Locate the cell with the specified text and output its [X, Y] center coordinate. 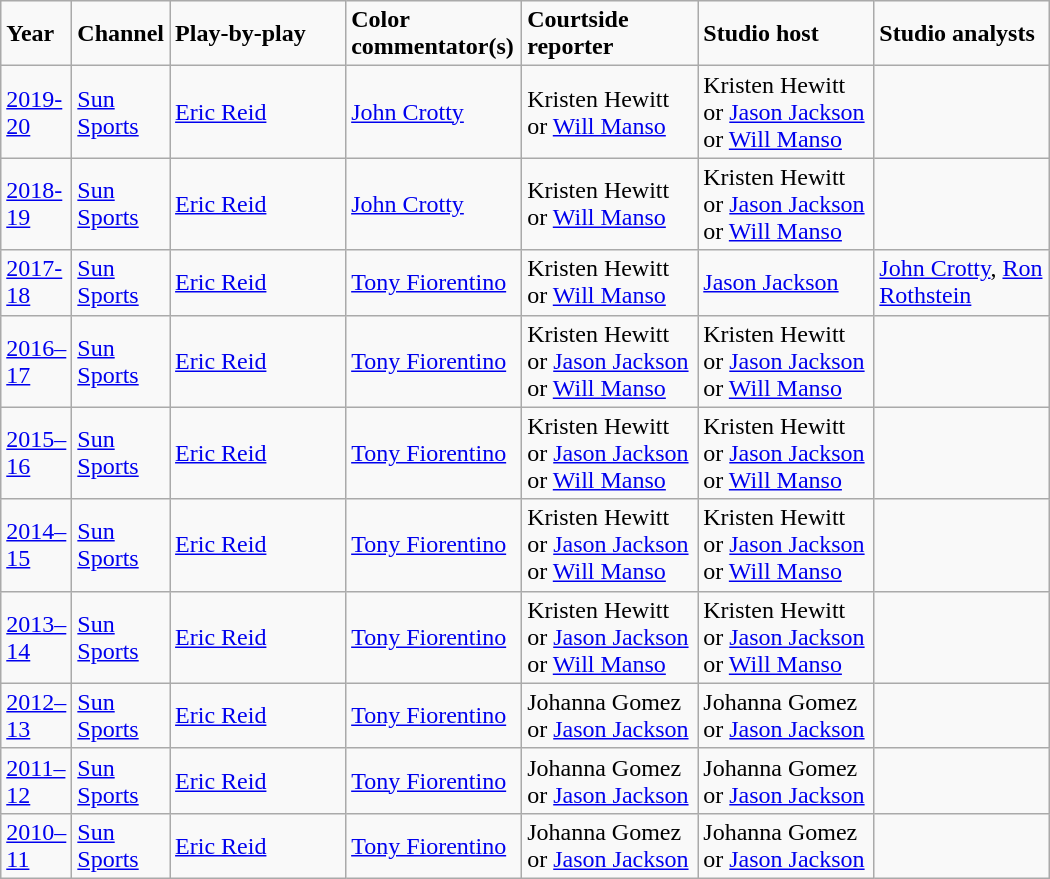
Color commentator(s) [434, 34]
John Crotty, Ron Rothstein [962, 282]
2019-20 [36, 112]
Studio analysts [962, 34]
Channel [121, 34]
2010–11 [36, 846]
2012–13 [36, 716]
Courtside reporter [610, 34]
2017-18 [36, 282]
2014–15 [36, 545]
2011–12 [36, 780]
Studio host [786, 34]
2016–17 [36, 361]
2015–16 [36, 453]
Year [36, 34]
Jason Jackson [786, 282]
2013–14 [36, 637]
Play-by-play [258, 34]
2018-19 [36, 204]
